Locate the cell with the specified text and output its [X, Y] center coordinate. 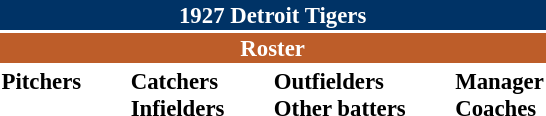
Roster [272, 48]
1927 Detroit Tigers [272, 15]
